Identify which cell holds the provided text, then report its [x, y] central coordinate. 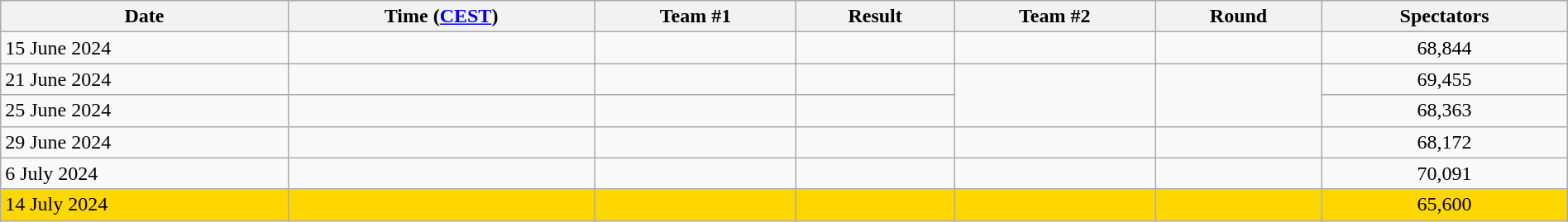
65,600 [1444, 205]
29 June 2024 [144, 142]
68,363 [1444, 111]
Round [1239, 17]
21 June 2024 [144, 79]
69,455 [1444, 79]
68,844 [1444, 48]
14 July 2024 [144, 205]
6 July 2024 [144, 173]
25 June 2024 [144, 111]
Team #2 [1055, 17]
Result [875, 17]
70,091 [1444, 173]
68,172 [1444, 142]
15 June 2024 [144, 48]
Date [144, 17]
Team #1 [696, 17]
Time (CEST) [442, 17]
Spectators [1444, 17]
